Return the [x, y] coordinate for the center point of the cell that contains the specified text.  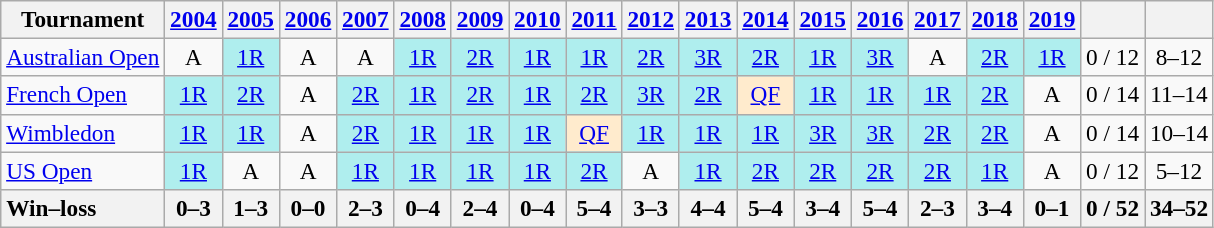
Australian Open [83, 57]
2–4 [480, 208]
2011 [594, 19]
3–3 [650, 208]
2004 [194, 19]
10–14 [1178, 133]
11–14 [1178, 95]
2017 [938, 19]
1–3 [250, 208]
Win–loss [83, 208]
34–52 [1178, 208]
2010 [538, 19]
2005 [250, 19]
2015 [822, 19]
2018 [994, 19]
5–12 [1178, 170]
2007 [366, 19]
0–3 [194, 208]
0–1 [1052, 208]
Tournament [83, 19]
2009 [480, 19]
2013 [708, 19]
0 / 52 [1113, 208]
2006 [308, 19]
0–0 [308, 208]
2012 [650, 19]
4–4 [708, 208]
2016 [880, 19]
2019 [1052, 19]
Wimbledon [83, 133]
8–12 [1178, 57]
2008 [422, 19]
US Open [83, 170]
French Open [83, 95]
2014 [766, 19]
